Identify which cell holds the provided text, then report its [X, Y] central coordinate. 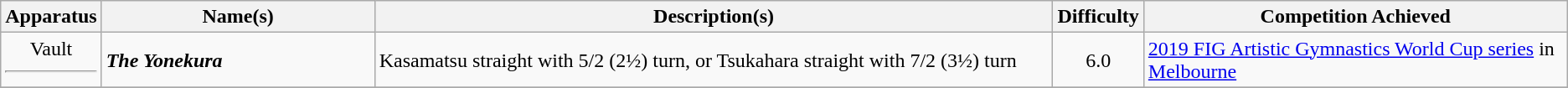
6.0 [1098, 60]
2019 FIG Artistic Gymnastics World Cup series in Melbourne [1355, 60]
Kasamatsu straight with 5/2 (2½) turn, or Tsukahara straight with 7/2 (3½) turn [714, 60]
Apparatus [51, 17]
Vault [51, 60]
Competition Achieved [1355, 17]
Name(s) [238, 17]
Difficulty [1098, 17]
Description(s) [714, 17]
The Yonekura [238, 60]
